Extract the (X, Y) coordinate from the center of the cell holding the provided text.  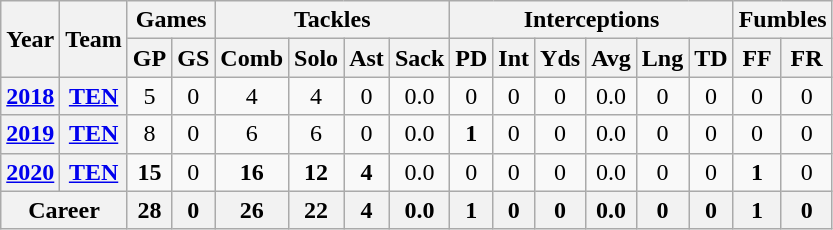
8 (149, 134)
Comb (252, 58)
Games (170, 20)
5 (149, 96)
TD (711, 58)
Int (514, 58)
Solo (316, 58)
16 (252, 172)
FR (806, 58)
GS (194, 58)
Ast (367, 58)
Avg (612, 58)
Year (30, 39)
15 (149, 172)
Team (94, 39)
28 (149, 210)
Yds (560, 58)
Interceptions (592, 20)
Fumbles (782, 20)
Sack (419, 58)
22 (316, 210)
FF (757, 58)
Tackles (332, 20)
PD (472, 58)
26 (252, 210)
GP (149, 58)
12 (316, 172)
2019 (30, 134)
Career (64, 210)
2018 (30, 96)
Lng (662, 58)
2020 (30, 172)
